Return the [X, Y] coordinate for the center point of the cell that contains the specified text.  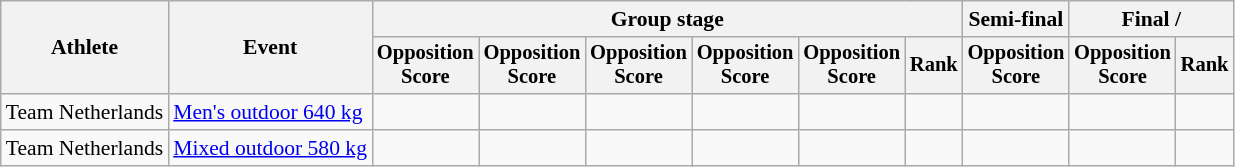
Final / [1151, 19]
Athlete [84, 48]
Group stage [668, 19]
Mixed outdoor 580 kg [270, 148]
Event [270, 48]
Men's outdoor 640 kg [270, 112]
Semi-final [1016, 19]
